Capture the cell that displays the provided text and extract its (x, y) central coordinate. 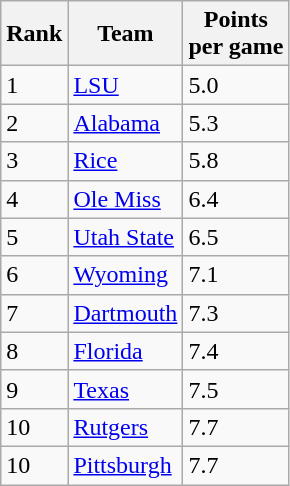
3 (34, 161)
Alabama (126, 123)
Dartmouth (126, 313)
5.8 (236, 161)
Rank (34, 34)
7.1 (236, 275)
6.4 (236, 199)
5.0 (236, 85)
Texas (126, 389)
Team (126, 34)
7.4 (236, 351)
6.5 (236, 237)
9 (34, 389)
8 (34, 351)
4 (34, 199)
Pointsper game (236, 34)
5 (34, 237)
Utah State (126, 237)
Pittsburgh (126, 465)
Wyoming (126, 275)
5.3 (236, 123)
Rice (126, 161)
1 (34, 85)
Ole Miss (126, 199)
7 (34, 313)
7.5 (236, 389)
LSU (126, 85)
2 (34, 123)
7.3 (236, 313)
6 (34, 275)
Florida (126, 351)
Rutgers (126, 427)
